Search for the cell housing the specified text and yield its [X, Y] center coordinate. 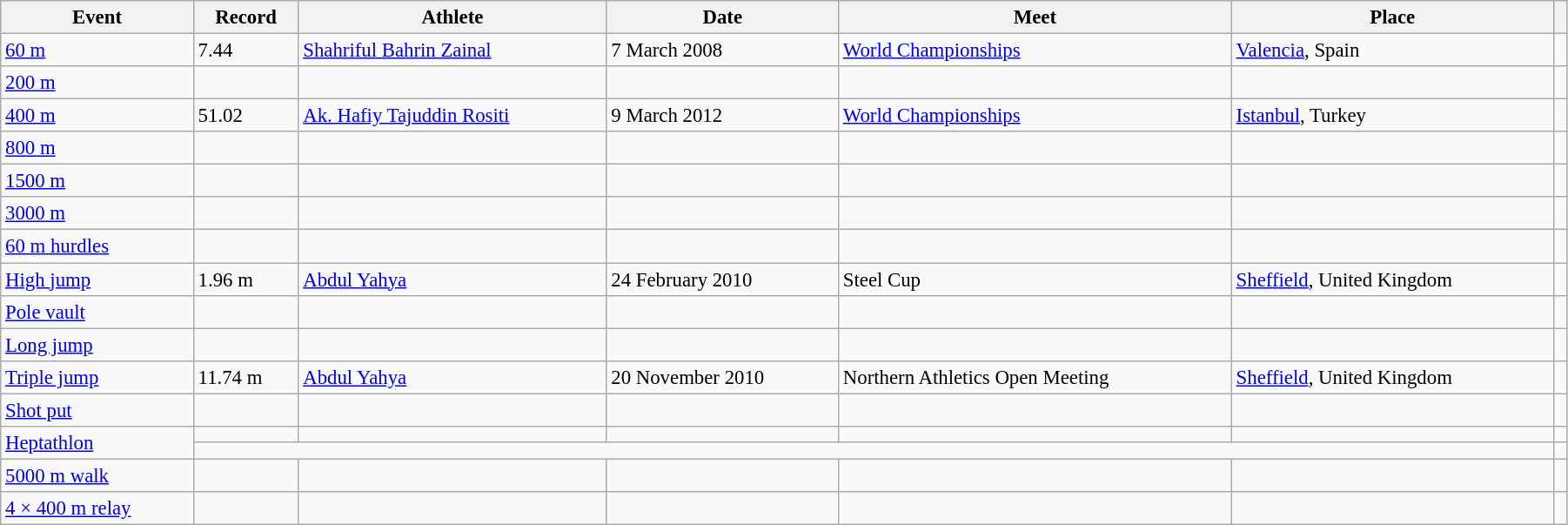
High jump [97, 279]
4 × 400 m relay [97, 508]
7.44 [245, 50]
51.02 [245, 116]
20 November 2010 [722, 377]
Date [722, 17]
Athlete [452, 17]
5000 m walk [97, 475]
7 March 2008 [722, 50]
800 m [97, 148]
Meet [1035, 17]
1.96 m [245, 279]
60 m hurdles [97, 246]
200 m [97, 83]
400 m [97, 116]
1500 m [97, 181]
Northern Athletics Open Meeting [1035, 377]
Shahriful Bahrin Zainal [452, 50]
Heptathlon [97, 443]
60 m [97, 50]
Shot put [97, 410]
9 March 2012 [722, 116]
Steel Cup [1035, 279]
Ak. Hafiy Tajuddin Rositi [452, 116]
Istanbul, Turkey [1392, 116]
Event [97, 17]
11.74 m [245, 377]
Triple jump [97, 377]
24 February 2010 [722, 279]
Long jump [97, 345]
Pole vault [97, 312]
Record [245, 17]
Valencia, Spain [1392, 50]
3000 m [97, 213]
Place [1392, 17]
